Scan for the cell matching the given text and deliver its (X, Y) coordinate at center. 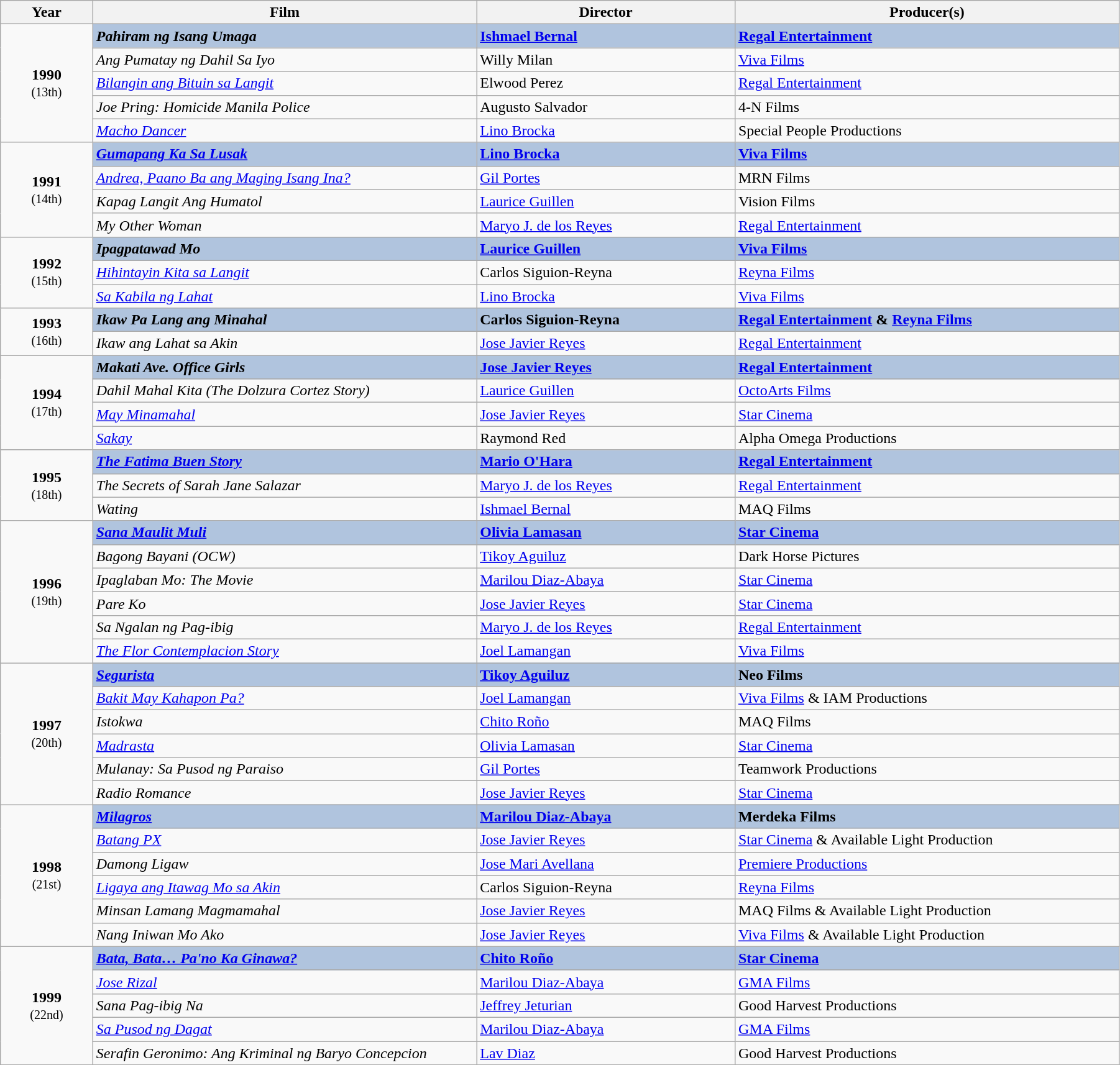
Year (47, 12)
Premiere Productions (927, 864)
Mulanay: Sa Pusod ng Paraiso (285, 769)
Jose Rizal (285, 982)
Sana Maulit Muli (285, 532)
Batang PX (285, 840)
Istokwa (285, 722)
Elwood Perez (606, 83)
Film (285, 12)
Bakit May Kahapon Pa? (285, 698)
1996(19th) (47, 592)
Pahiram ng Isang Umaga (285, 36)
Minsan Lamang Magmamahal (285, 911)
Star Cinema & Available Light Production (927, 840)
Neo Films (927, 674)
Alpha Omega Productions (927, 438)
Ipagpatawad Mo (285, 249)
1991(14th) (47, 190)
Makati Ave. Office Girls (285, 367)
Radio Romance (285, 793)
Dark Horse Pictures (927, 556)
Raymond Red (606, 438)
Pare Ko (285, 603)
My Other Woman (285, 225)
Jose Mari Avellana (606, 864)
The Fatima Buen Story (285, 462)
Damong Ligaw (285, 864)
4-N Films (927, 107)
Sa Ngalan ng Pag-ibig (285, 627)
The Flor Contemplacion Story (285, 651)
Director (606, 12)
Joe Pring: Homicide Manila Police (285, 107)
Sakay (285, 438)
Special People Productions (927, 130)
Ang Pumatay ng Dahil Sa Iyo (285, 60)
Producer(s) (927, 12)
Sana Pag-ibig Na (285, 1005)
1993(16th) (47, 332)
Willy Milan (606, 60)
1990(13th) (47, 83)
Wating (285, 509)
Nang Iniwan Mo Ako (285, 935)
Mario O'Hara (606, 462)
1992(15th) (47, 272)
Ikaw Pa Lang ang Minahal (285, 320)
Kapag Langit Ang Humatol (285, 201)
Milagros (285, 816)
Augusto Salvador (606, 107)
Jeffrey Jeturian (606, 1005)
Andrea, Paano Ba ang Maging Isang Ina? (285, 178)
Lav Diaz (606, 1053)
1998(21st) (47, 875)
Dahil Mahal Kita (The Dolzura Cortez Story) (285, 391)
Bagong Bayani (OCW) (285, 556)
Merdeka Films (927, 816)
Teamwork Productions (927, 769)
Regal Entertainment & Reyna Films (927, 320)
Madrasta (285, 746)
Serafin Geronimo: Ang Kriminal ng Baryo Concepcion (285, 1053)
OctoArts Films (927, 391)
Viva Films & IAM Productions (927, 698)
Ligaya ang Itawag Mo sa Akin (285, 887)
Hihintayin Kita sa Langit (285, 272)
Sa Kabila ng Lahat (285, 296)
Gumapang Ka Sa Lusak (285, 154)
The Secrets of Sarah Jane Salazar (285, 485)
Segurista (285, 674)
Viva Films & Available Light Production (927, 935)
1999(22nd) (47, 1005)
1994(17th) (47, 403)
Bilangin ang Bituin sa Langit (285, 83)
Macho Dancer (285, 130)
MAQ Films & Available Light Production (927, 911)
1997(20th) (47, 733)
Ipaglaban Mo: The Movie (285, 580)
Vision Films (927, 201)
Sa Pusod ng Dagat (285, 1029)
May Minamahal (285, 414)
Bata, Bata… Pa'no Ka Ginawa? (285, 958)
MRN Films (927, 178)
1995(18th) (47, 485)
Ikaw ang Lahat sa Akin (285, 344)
